Output the [X, Y] coordinate of the center of the cell containing the given text.  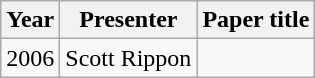
Year [30, 20]
2006 [30, 58]
Presenter [128, 20]
Scott Rippon [128, 58]
Paper title [256, 20]
